Output the [X, Y] coordinate of the center of the cell containing the given text.  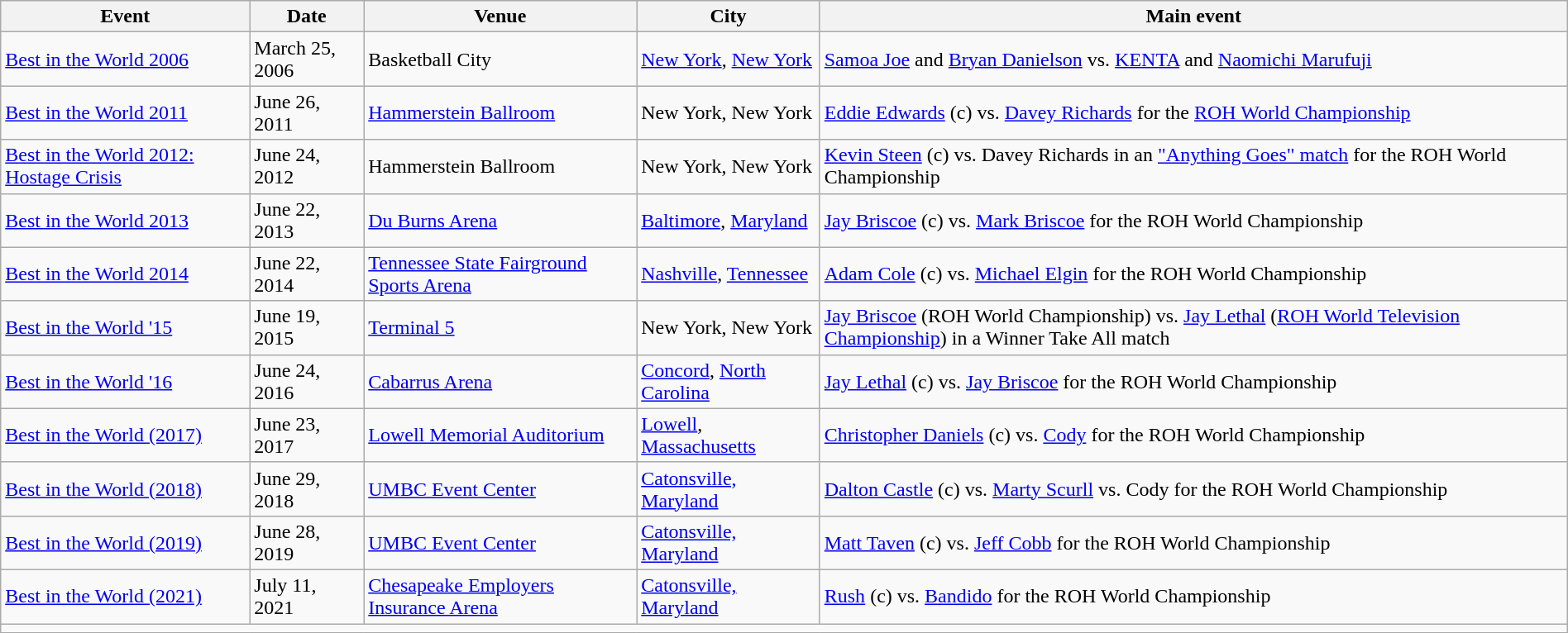
June 29, 2018 [307, 489]
Eddie Edwards (c) vs. Davey Richards for the ROH World Championship [1193, 112]
Tennessee State Fairground Sports Arena [500, 274]
Lowell, Massachusetts [729, 435]
Nashville, Tennessee [729, 274]
Jay Lethal (c) vs. Jay Briscoe for the ROH World Championship [1193, 382]
Best in the World 2013 [126, 220]
Jay Briscoe (ROH World Championship) vs. Jay Lethal (ROH World Television Championship) in a Winner Take All match [1193, 327]
Terminal 5 [500, 327]
June 26, 2011 [307, 112]
Christopher Daniels (c) vs. Cody for the ROH World Championship [1193, 435]
Rush (c) vs. Bandido for the ROH World Championship [1193, 597]
Matt Taven (c) vs. Jeff Cobb for the ROH World Championship [1193, 542]
Concord, North Carolina [729, 382]
June 22, 2013 [307, 220]
Best in the World '16 [126, 382]
Event [126, 17]
Best in the World 2006 [126, 59]
Adam Cole (c) vs. Michael Elgin for the ROH World Championship [1193, 274]
Best in the World 2014 [126, 274]
Samoa Joe and Bryan Danielson vs. KENTA and Naomichi Marufuji [1193, 59]
March 25, 2006 [307, 59]
Best in the World (2018) [126, 489]
June 23, 2017 [307, 435]
Best in the World (2017) [126, 435]
Best in the World (2019) [126, 542]
June 28, 2019 [307, 542]
Main event [1193, 17]
Date [307, 17]
City [729, 17]
June 24, 2012 [307, 167]
Chesapeake Employers Insurance Arena [500, 597]
Baltimore, Maryland [729, 220]
June 19, 2015 [307, 327]
Jay Briscoe (c) vs. Mark Briscoe for the ROH World Championship [1193, 220]
July 11, 2021 [307, 597]
June 24, 2016 [307, 382]
June 22, 2014 [307, 274]
Lowell Memorial Auditorium [500, 435]
Dalton Castle (c) vs. Marty Scurll vs. Cody for the ROH World Championship [1193, 489]
Kevin Steen (c) vs. Davey Richards in an "Anything Goes" match for the ROH World Championship [1193, 167]
Best in the World 2011 [126, 112]
Best in the World '15 [126, 327]
Best in the World (2021) [126, 597]
Best in the World 2012: Hostage Crisis [126, 167]
Basketball City [500, 59]
Cabarrus Arena [500, 382]
Venue [500, 17]
Du Burns Arena [500, 220]
